Identify which cell holds the provided text, then report its (X, Y) central coordinate. 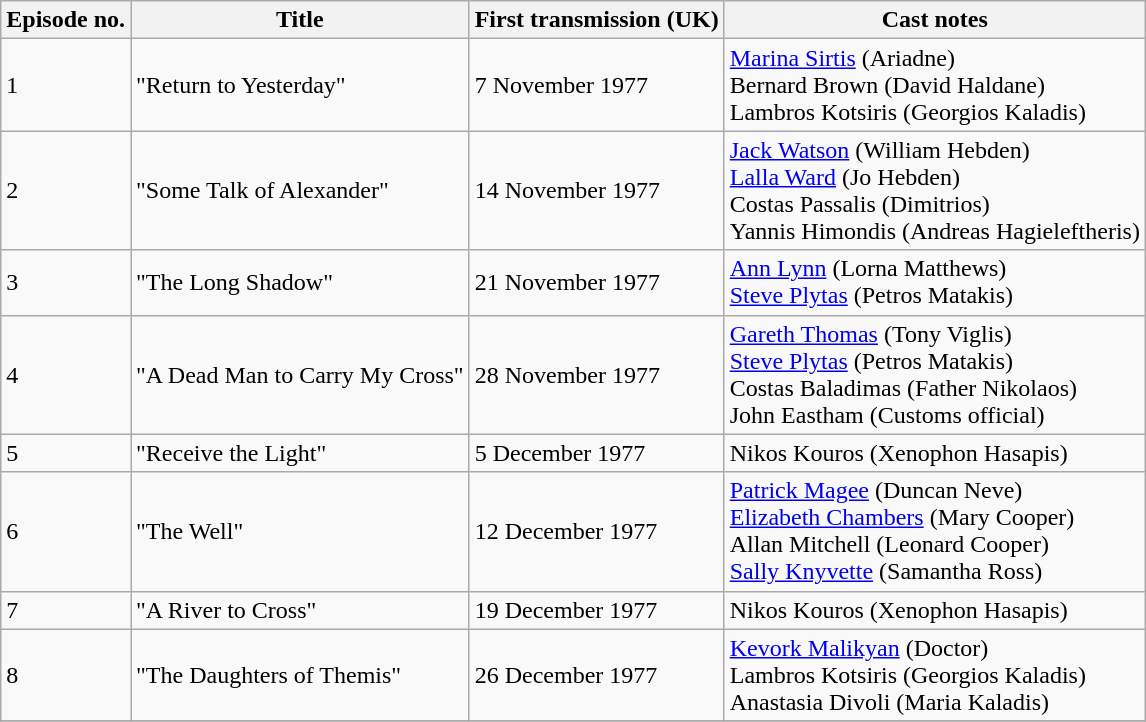
6 (66, 532)
"Receive the Light" (300, 453)
12 December 1977 (596, 532)
1 (66, 85)
Patrick Magee (Duncan Neve) Elizabeth Chambers (Mary Cooper) Allan Mitchell (Leonard Cooper) Sally Knyvette (Samantha Ross) (934, 532)
7 November 1977 (596, 85)
19 December 1977 (596, 610)
First transmission (UK) (596, 20)
"A Dead Man to Carry My Cross" (300, 374)
Cast notes (934, 20)
"A River to Cross" (300, 610)
28 November 1977 (596, 374)
Jack Watson (William Hebden)Lalla Ward (Jo Hebden)Costas Passalis (Dimitrios)Yannis Himondis (Andreas Hagieleftheris) (934, 190)
4 (66, 374)
5 (66, 453)
Kevork Malikyan (Doctor) Lambros Kotsiris (Georgios Kaladis) Anastasia Divoli (Maria Kaladis) (934, 675)
2 (66, 190)
Marina Sirtis (Ariadne)Bernard Brown (David Haldane)Lambros Kotsiris (Georgios Kaladis) (934, 85)
"Return to Yesterday" (300, 85)
8 (66, 675)
"The Well" (300, 532)
3 (66, 282)
14 November 1977 (596, 190)
5 December 1977 (596, 453)
"The Daughters of Themis" (300, 675)
Ann Lynn (Lorna Matthews)Steve Plytas (Petros Matakis) (934, 282)
Gareth Thomas (Tony Viglis)Steve Plytas (Petros Matakis)Costas Baladimas (Father Nikolaos)John Eastham (Customs official) (934, 374)
"The Long Shadow" (300, 282)
"Some Talk of Alexander" (300, 190)
Title (300, 20)
Episode no. (66, 20)
26 December 1977 (596, 675)
7 (66, 610)
21 November 1977 (596, 282)
